Locate the cell with the specified text and output its (X, Y) center coordinate. 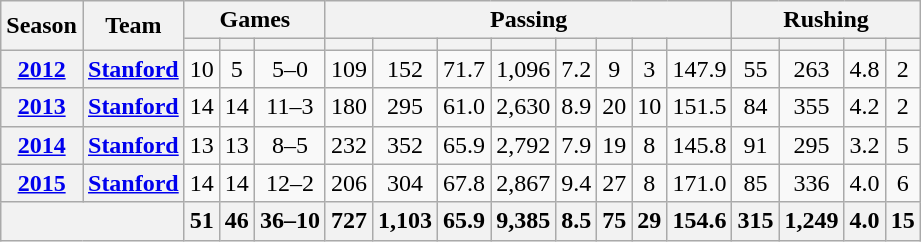
71.7 (464, 69)
8.9 (576, 107)
145.8 (700, 145)
Rushing (826, 20)
9.4 (576, 183)
46 (236, 221)
152 (404, 69)
12–2 (290, 183)
6 (902, 183)
171.0 (700, 183)
36–10 (290, 221)
2015 (42, 183)
29 (650, 221)
9 (614, 69)
Team (133, 26)
2,867 (524, 183)
19 (614, 145)
154.6 (700, 221)
109 (348, 69)
232 (348, 145)
9,385 (524, 221)
2012 (42, 69)
61.0 (464, 107)
147.9 (700, 69)
263 (812, 69)
7.9 (576, 145)
11–3 (290, 107)
1,096 (524, 69)
Season (42, 26)
5–0 (290, 69)
67.8 (464, 183)
304 (404, 183)
3.2 (864, 145)
4.8 (864, 69)
2,630 (524, 107)
180 (348, 107)
85 (756, 183)
2014 (42, 145)
2,792 (524, 145)
206 (348, 183)
Passing (528, 20)
355 (812, 107)
1,249 (812, 221)
7.2 (576, 69)
2013 (42, 107)
91 (756, 145)
51 (202, 221)
315 (756, 221)
15 (902, 221)
336 (812, 183)
1,103 (404, 221)
3 (650, 69)
55 (756, 69)
20 (614, 107)
27 (614, 183)
75 (614, 221)
8.5 (576, 221)
727 (348, 221)
84 (756, 107)
352 (404, 145)
4.2 (864, 107)
Games (254, 20)
151.5 (700, 107)
8–5 (290, 145)
